Identify which cell holds the provided text, then report its (x, y) central coordinate. 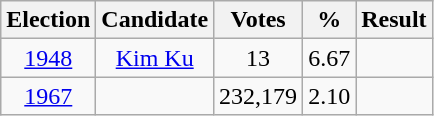
Kim Ku (155, 58)
Result (394, 20)
2.10 (330, 96)
232,179 (258, 96)
Election (48, 20)
13 (258, 58)
6.67 (330, 58)
1948 (48, 58)
Votes (258, 20)
1967 (48, 96)
% (330, 20)
Candidate (155, 20)
